Find where the given text appears and provide that cell's center as [X, Y] coordinate. 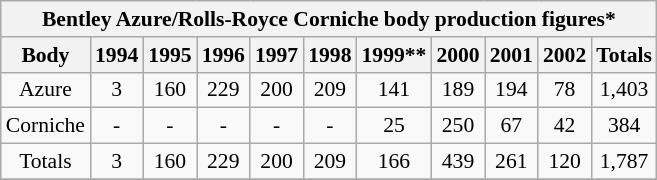
Azure [46, 90]
250 [458, 126]
25 [394, 126]
1996 [224, 55]
2001 [512, 55]
120 [564, 162]
261 [512, 162]
67 [512, 126]
194 [512, 90]
1999** [394, 55]
1997 [276, 55]
189 [458, 90]
141 [394, 90]
1995 [170, 55]
1998 [330, 55]
Body [46, 55]
439 [458, 162]
1,787 [624, 162]
2002 [564, 55]
78 [564, 90]
384 [624, 126]
42 [564, 126]
1994 [116, 55]
2000 [458, 55]
Bentley Azure/Rolls-Royce Corniche body production figures* [329, 19]
166 [394, 162]
1,403 [624, 90]
Corniche [46, 126]
